From the cell containing the given text, extract its center point as [x, y] coordinate. 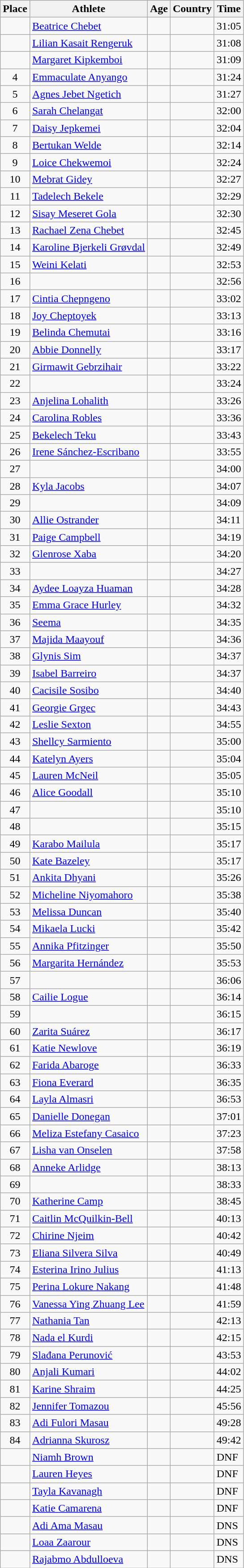
33 [15, 571]
5 [15, 94]
35:04 [229, 759]
Anjali Kumari [89, 1372]
72 [15, 1235]
Emmaculate Anyango [89, 77]
Athlete [89, 9]
59 [15, 1014]
Adi Ama Masau [89, 1525]
82 [15, 1406]
Abbie Donnelly [89, 350]
69 [15, 1184]
Place [15, 9]
34:35 [229, 622]
32:49 [229, 248]
30 [15, 520]
Isabel Barreiro [89, 673]
32:53 [229, 265]
8 [15, 145]
Zarita Suárez [89, 1031]
31:27 [229, 94]
16 [15, 282]
Karabo Mailula [89, 844]
Majida Maayouf [89, 639]
Loice Chekwemoi [89, 162]
56 [15, 963]
36:06 [229, 980]
Nathania Tan [89, 1321]
58 [15, 997]
22 [15, 384]
37 [15, 639]
Mikaela Lucki [89, 929]
25 [15, 435]
Melissa Duncan [89, 912]
41 [15, 707]
Girmawit Gebrzihair [89, 367]
Beatrice Chebet [89, 26]
67 [15, 1150]
32:30 [229, 214]
Glynis Sim [89, 656]
33:43 [229, 435]
46 [15, 793]
34:55 [229, 724]
38:13 [229, 1167]
Cailie Logue [89, 997]
35:05 [229, 776]
19 [15, 333]
42:15 [229, 1338]
42 [15, 724]
35:42 [229, 929]
Fiona Everard [89, 1082]
6 [15, 111]
32:29 [229, 196]
71 [15, 1218]
Danielle Donegan [89, 1116]
40:42 [229, 1235]
9 [15, 162]
23 [15, 401]
68 [15, 1167]
33:02 [229, 299]
Micheline Niyomahoro [89, 895]
Cintia Chepngeno [89, 299]
54 [15, 929]
83 [15, 1423]
Aydee Loayza Huaman [89, 588]
Katherine Camp [89, 1201]
34:09 [229, 503]
Carolina Robles [89, 418]
Cacisile Sosibo [89, 690]
44:25 [229, 1389]
Anneke Arlidge [89, 1167]
21 [15, 367]
35 [15, 605]
Irene Sánchez-Escribano [89, 452]
45 [15, 776]
Lauren McNeil [89, 776]
31:08 [229, 43]
43:53 [229, 1355]
40:49 [229, 1252]
Allie Ostrander [89, 520]
33:55 [229, 452]
35:40 [229, 912]
33:26 [229, 401]
49:28 [229, 1423]
32:56 [229, 282]
38:45 [229, 1201]
36:19 [229, 1048]
11 [15, 196]
Georgie Grgec [89, 707]
4 [15, 77]
Kyla Jacobs [89, 486]
Emma Grace Hurley [89, 605]
33:36 [229, 418]
62 [15, 1065]
36:15 [229, 1014]
36:53 [229, 1099]
52 [15, 895]
Nada el Kurdi [89, 1338]
34:28 [229, 588]
66 [15, 1133]
Margaret Kipkemboi [89, 60]
35:26 [229, 878]
Joy Cheptoyek [89, 316]
Ankita Dhyani [89, 878]
33:24 [229, 384]
84 [15, 1440]
Bekelech Teku [89, 435]
18 [15, 316]
27 [15, 469]
34:36 [229, 639]
Rajabmo Abdulloeva [89, 1559]
38:33 [229, 1184]
37:23 [229, 1133]
33:16 [229, 333]
34:40 [229, 690]
Lisha van Onselen [89, 1150]
Glenrose Xaba [89, 554]
41:13 [229, 1269]
37:01 [229, 1116]
57 [15, 980]
34:07 [229, 486]
35:00 [229, 741]
32:27 [229, 179]
Katelyn Ayers [89, 759]
74 [15, 1269]
Daisy Jepkemei [89, 128]
Bertukan Welde [89, 145]
Kate Bazeley [89, 861]
Belinda Chemutai [89, 333]
32:24 [229, 162]
63 [15, 1082]
12 [15, 214]
31:24 [229, 77]
65 [15, 1116]
34:00 [229, 469]
40 [15, 690]
Tadelech Bekele [89, 196]
Mebrat Gidey [89, 179]
32:00 [229, 111]
44:02 [229, 1372]
28 [15, 486]
35:53 [229, 963]
Sarah Chelangat [89, 111]
Anjelina Lohalith [89, 401]
Lilian Kasait Rengeruk [89, 43]
Katie Camarena [89, 1508]
Margarita Hernández [89, 963]
Shellcy Sarmiento [89, 741]
76 [15, 1304]
Caitlin McQuilkin-Bell [89, 1218]
Esterina Irino Julius [89, 1269]
47 [15, 810]
Meliza Estefany Casaico [89, 1133]
41:59 [229, 1304]
Niamh Brown [89, 1457]
Time [229, 9]
26 [15, 452]
34:32 [229, 605]
38 [15, 656]
Karoline Bjerkeli Grøvdal [89, 248]
Eliana Silvera Silva [89, 1252]
36:17 [229, 1031]
33:22 [229, 367]
33:17 [229, 350]
Lauren Heyes [89, 1474]
Adrianna Skurosz [89, 1440]
78 [15, 1338]
77 [15, 1321]
10 [15, 179]
34:43 [229, 707]
Jennifer Tomazou [89, 1406]
34:20 [229, 554]
7 [15, 128]
79 [15, 1355]
64 [15, 1099]
Agnes Jebet Ngetich [89, 94]
14 [15, 248]
Karine Shraim [89, 1389]
Alice Goodall [89, 793]
32 [15, 554]
34:19 [229, 537]
81 [15, 1389]
Tayla Kavanagh [89, 1491]
Vanessa Ying Zhuang Lee [89, 1304]
34:11 [229, 520]
49 [15, 844]
Seema [89, 622]
Farida Abaroge [89, 1065]
43 [15, 741]
29 [15, 503]
36:14 [229, 997]
49:42 [229, 1440]
33:13 [229, 316]
35:50 [229, 946]
Rachael Zena Chebet [89, 231]
44 [15, 759]
Chirine Njeim [89, 1235]
53 [15, 912]
13 [15, 231]
36:35 [229, 1082]
37:58 [229, 1150]
Adi Fulori Masau [89, 1423]
Layla Almasri [89, 1099]
Sisay Meseret Gola [89, 214]
Country [192, 9]
Weini Kelati [89, 265]
70 [15, 1201]
32:45 [229, 231]
34:27 [229, 571]
34 [15, 588]
40:13 [229, 1218]
32:04 [229, 128]
32:14 [229, 145]
20 [15, 350]
24 [15, 418]
60 [15, 1031]
41:48 [229, 1286]
73 [15, 1252]
39 [15, 673]
36:33 [229, 1065]
51 [15, 878]
50 [15, 861]
36 [15, 622]
Slađana Perunović [89, 1355]
75 [15, 1286]
Loaa Zaarour [89, 1542]
35:38 [229, 895]
42:13 [229, 1321]
35:15 [229, 827]
48 [15, 827]
Annika Pfitzinger [89, 946]
80 [15, 1372]
Paige Campbell [89, 537]
31 [15, 537]
Age [158, 9]
45:56 [229, 1406]
Katie Newlove [89, 1048]
31:05 [229, 26]
15 [15, 265]
55 [15, 946]
61 [15, 1048]
Perina Lokure Nakang [89, 1286]
31:09 [229, 60]
17 [15, 299]
Leslie Sexton [89, 724]
